For the text-containing cell, return its midpoint in (X, Y) coordinate format. 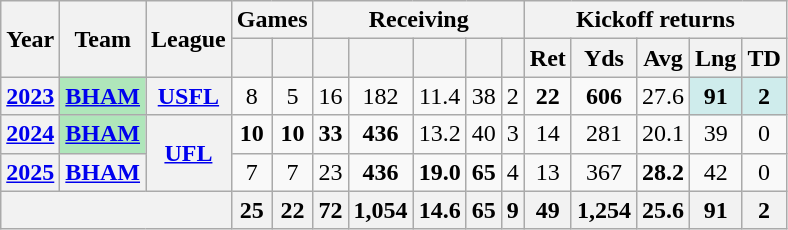
Ret (548, 58)
Receiving (418, 20)
UFL (189, 153)
Games (272, 20)
Yds (604, 58)
2023 (30, 96)
33 (330, 134)
3 (512, 134)
13.2 (440, 134)
40 (484, 134)
16 (330, 96)
38 (484, 96)
USFL (189, 96)
2025 (30, 172)
TD (764, 58)
Lng (715, 58)
2024 (30, 134)
1,254 (604, 210)
Team (103, 39)
Avg (662, 58)
20.1 (662, 134)
27.6 (662, 96)
25.6 (662, 210)
14 (548, 134)
72 (330, 210)
14.6 (440, 210)
23 (330, 172)
182 (380, 96)
42 (715, 172)
Year (30, 39)
Kickoff returns (655, 20)
9 (512, 210)
39 (715, 134)
5 (292, 96)
8 (252, 96)
28.2 (662, 172)
367 (604, 172)
4 (512, 172)
19.0 (440, 172)
606 (604, 96)
League (189, 39)
11.4 (440, 96)
49 (548, 210)
281 (604, 134)
1,054 (380, 210)
25 (252, 210)
13 (548, 172)
